Search for the cell housing the specified text and yield its (X, Y) center coordinate. 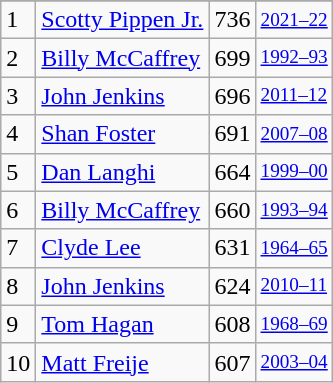
Clyde Lee (122, 248)
2007–08 (294, 134)
8 (18, 286)
Tom Hagan (122, 324)
1999–00 (294, 172)
631 (232, 248)
2 (18, 58)
1968–69 (294, 324)
664 (232, 172)
4 (18, 134)
660 (232, 210)
699 (232, 58)
691 (232, 134)
10 (18, 362)
607 (232, 362)
1 (18, 20)
2010–11 (294, 286)
6 (18, 210)
1993–94 (294, 210)
2003–04 (294, 362)
608 (232, 324)
5 (18, 172)
9 (18, 324)
Shan Foster (122, 134)
736 (232, 20)
696 (232, 96)
1992–93 (294, 58)
Dan Langhi (122, 172)
2021–22 (294, 20)
Scotty Pippen Jr. (122, 20)
7 (18, 248)
624 (232, 286)
Matt Freije (122, 362)
3 (18, 96)
2011–12 (294, 96)
1964–65 (294, 248)
